Pinpoint the cell where the given text exists, returning its (X, Y) midpoint coordinate. 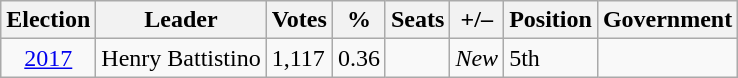
Leader (181, 20)
Position (551, 20)
% (358, 20)
2017 (48, 58)
Seats (417, 20)
+/– (477, 20)
Votes (299, 20)
1,117 (299, 58)
New (477, 58)
Government (667, 20)
5th (551, 58)
0.36 (358, 58)
Election (48, 20)
Henry Battistino (181, 58)
